Determine the (X, Y) coordinate at the center of the cell enclosing the given text.  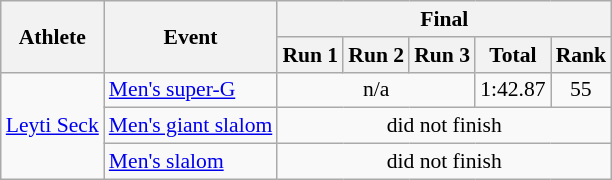
Run 2 (376, 55)
Leyti Seck (52, 126)
Men's super-G (191, 90)
Men's slalom (191, 162)
Total (512, 55)
55 (582, 90)
Run 1 (310, 55)
n/a (376, 90)
Final (444, 19)
Rank (582, 55)
Men's giant slalom (191, 126)
Event (191, 36)
1:42.87 (512, 90)
Athlete (52, 36)
Run 3 (442, 55)
